Scan for the cell matching the given text and deliver its [x, y] coordinate at center. 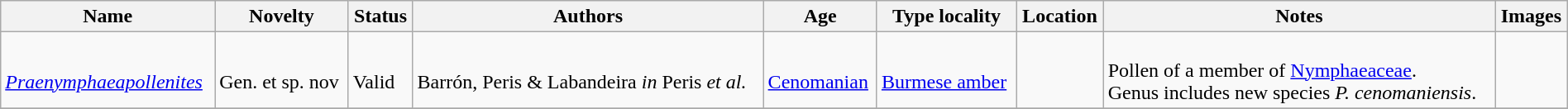
Valid [380, 70]
Images [1532, 17]
Age [820, 17]
Pollen of a member of Nymphaeaceae. Genus includes new species P. cenomaniensis. [1298, 70]
Cenomanian [820, 70]
Burmese amber [946, 70]
Type locality [946, 17]
Novelty [281, 17]
Name [108, 17]
Praenymphaeapollenites [108, 70]
Authors [588, 17]
Gen. et sp. nov [281, 70]
Status [380, 17]
Location [1060, 17]
Notes [1298, 17]
Barrón, Peris & Labandeira in Peris et al. [588, 70]
